Identify which cell holds the provided text, then report its (X, Y) central coordinate. 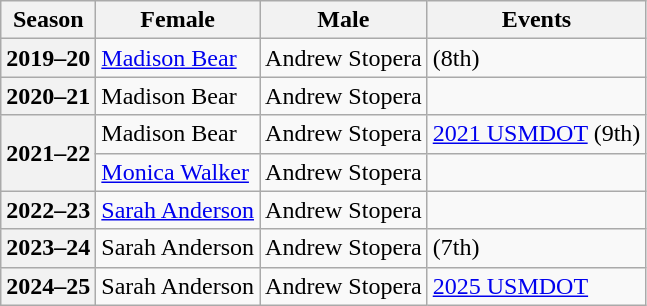
2024–25 (48, 286)
Events (536, 20)
2020–21 (48, 96)
(7th) (536, 248)
2025 USMDOT (536, 286)
2021 USMDOT (9th) (536, 134)
2021–22 (48, 153)
2022–23 (48, 210)
2019–20 (48, 58)
Monica Walker (178, 172)
2023–24 (48, 248)
(8th) (536, 58)
Male (344, 20)
Season (48, 20)
Female (178, 20)
